Search for the cell housing the specified text and yield its [X, Y] center coordinate. 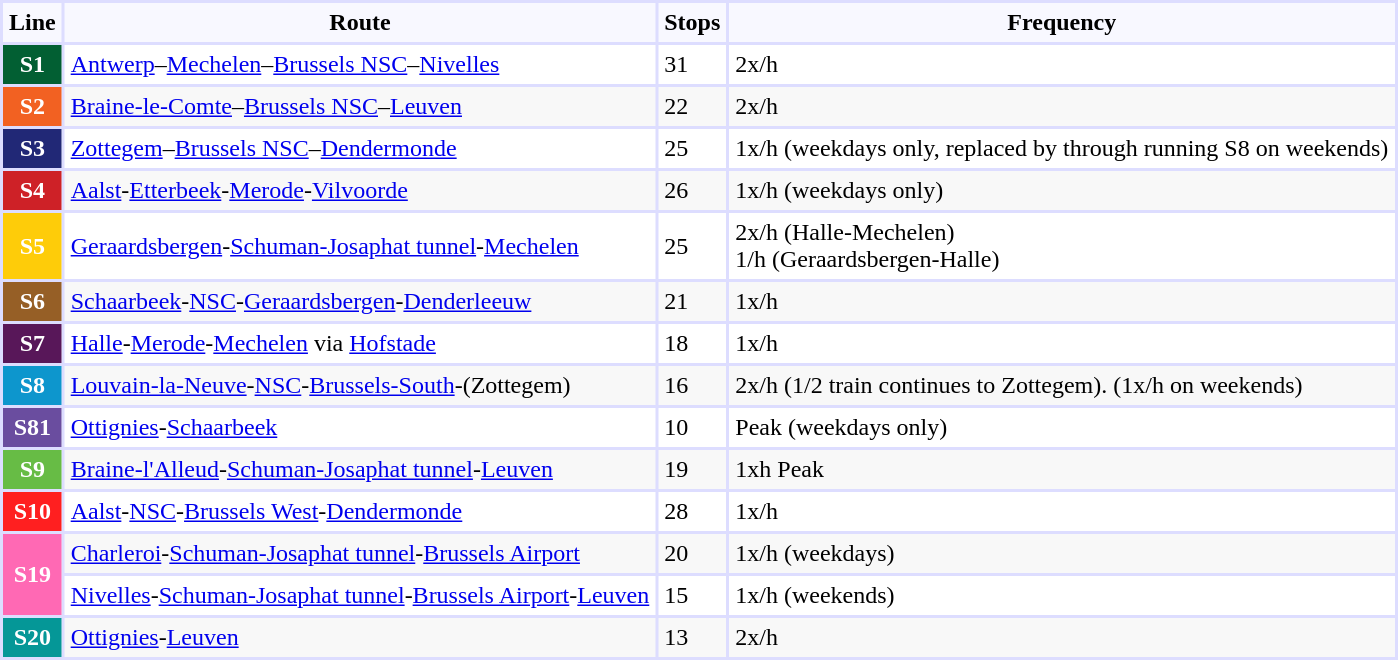
Ottignies-Schaarbeek [360, 428]
Zottegem–Brussels NSC–Dendermonde [360, 148]
S3 [32, 148]
Ottignies-Leuven [360, 638]
Antwerp–Mechelen–Brussels NSC–Nivelles [360, 64]
S19 [32, 574]
10 [692, 428]
S2 [32, 106]
2x/h (Halle-Mechelen)1/h (Geraardsbergen-Halle) [1062, 246]
S9 [32, 470]
Line [32, 22]
28 [692, 512]
Frequency [1062, 22]
S4 [32, 190]
16 [692, 386]
S20 [32, 638]
18 [692, 344]
19 [692, 470]
21 [692, 302]
1xh Peak [1062, 470]
2x/h (1/2 train continues to Zottegem). (1x/h on weekends) [1062, 386]
Stops [692, 22]
Charleroi-Schuman-Josaphat tunnel-Brussels Airport [360, 554]
1x/h (weekdays only, replaced by through running S8 on weekends) [1062, 148]
Halle-Merode-Mechelen via Hofstade [360, 344]
S8 [32, 386]
S6 [32, 302]
1x/h (weekdays only) [1062, 190]
1x/h (weekends) [1062, 596]
Schaarbeek-NSC-Geraardsbergen-Denderleeuw [360, 302]
13 [692, 638]
Braine-le-Comte–Brussels NSC–Leuven [360, 106]
Braine-l'Alleud-Schuman-Josaphat tunnel-Leuven [360, 470]
S5 [32, 246]
15 [692, 596]
S7 [32, 344]
20 [692, 554]
Aalst-Etterbeek-Merode-Vilvoorde [360, 190]
22 [692, 106]
31 [692, 64]
Peak (weekdays only) [1062, 428]
Aalst-NSC-Brussels West-Dendermonde [360, 512]
Route [360, 22]
Louvain-la-Neuve-NSC-Brussels-South-(Zottegem) [360, 386]
S10 [32, 512]
S81 [32, 428]
26 [692, 190]
1x/h (weekdays) [1062, 554]
Geraardsbergen-Schuman-Josaphat tunnel-Mechelen [360, 246]
S1 [32, 64]
Nivelles-Schuman-Josaphat tunnel-Brussels Airport-Leuven [360, 596]
